Capture the cell that displays the provided text and extract its [x, y] central coordinate. 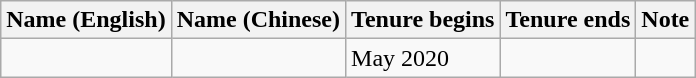
Name (Chinese) [258, 20]
Tenure ends [568, 20]
Note [666, 20]
Name (English) [86, 20]
May 2020 [423, 58]
Tenure begins [423, 20]
